Detect which cell encompasses the target text, then output its [x, y] center coordinate. 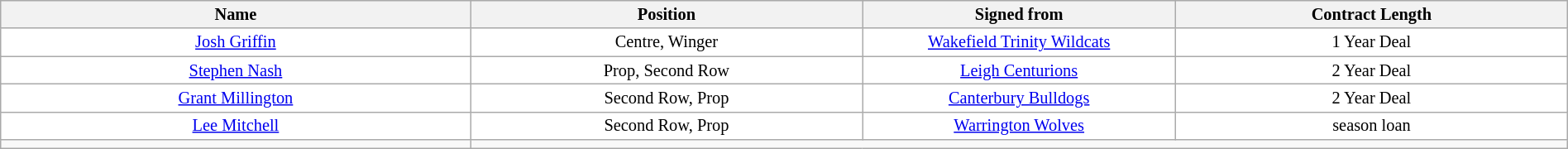
Prop, Second Row [667, 70]
Grant Millington [236, 98]
Stephen Nash [236, 70]
Contract Length [1372, 14]
Name [236, 14]
1 Year Deal [1372, 42]
Position [667, 14]
Warrington Wolves [1019, 126]
Leigh Centurions [1019, 70]
Wakefield Trinity Wildcats [1019, 42]
Signed from [1019, 14]
Josh Griffin [236, 42]
season loan [1372, 126]
Canterbury Bulldogs [1019, 98]
Lee Mitchell [236, 126]
Centre, Winger [667, 42]
